Provide the [X, Y] coordinate of the cell's center where the given text is located.  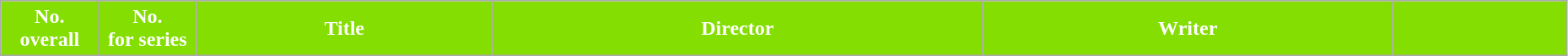
Writer [1188, 29]
No. for series [148, 29]
Director [738, 29]
Title [344, 29]
No. overall [50, 29]
